Identify which cell holds the provided text, then report its [X, Y] central coordinate. 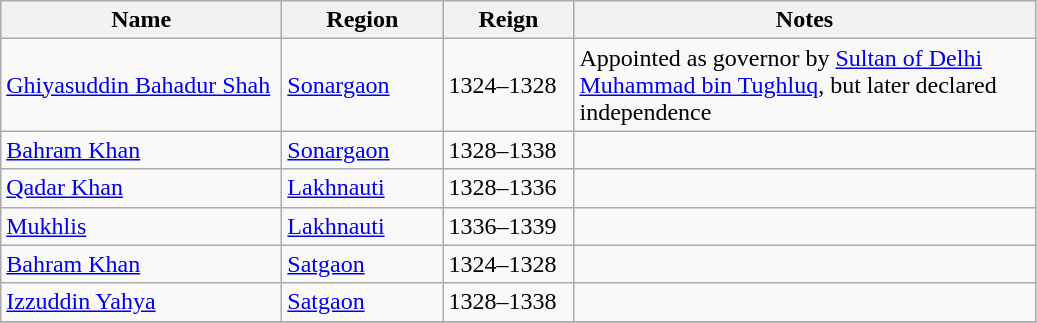
Reign [508, 20]
Notes [804, 20]
Izzuddin Yahya [142, 302]
Qadar Khan [142, 188]
Name [142, 20]
Region [362, 20]
Mukhlis [142, 226]
1328–1336 [508, 188]
1336–1339 [508, 226]
Appointed as governor by Sultan of Delhi Muhammad bin Tughluq, but later declared independence [804, 85]
Ghiyasuddin Bahadur Shah [142, 85]
